Return the [x, y] coordinate for the center point of the cell that contains the specified text.  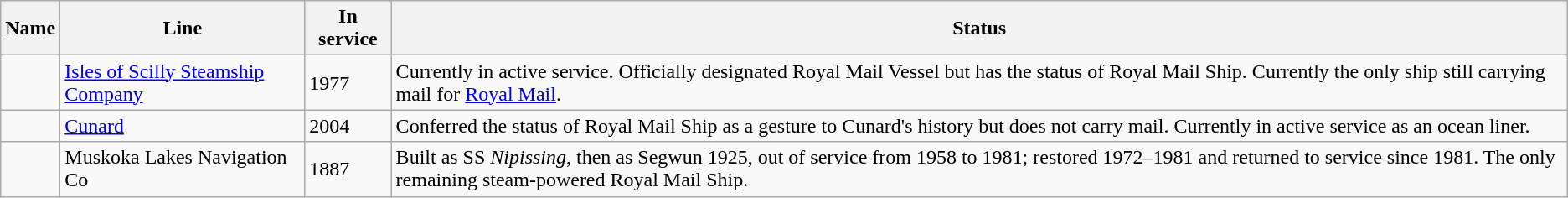
1977 [348, 82]
Cunard [183, 126]
Isles of Scilly Steamship Company [183, 82]
Conferred the status of Royal Mail Ship as a gesture to Cunard's history but does not carry mail. Currently in active service as an ocean liner. [979, 126]
Muskoka Lakes Navigation Co [183, 169]
1887 [348, 169]
Status [979, 29]
Name [30, 29]
2004 [348, 126]
Line [183, 29]
In service [348, 29]
